Provide the [X, Y] coordinate of the cell's center where the given text is located.  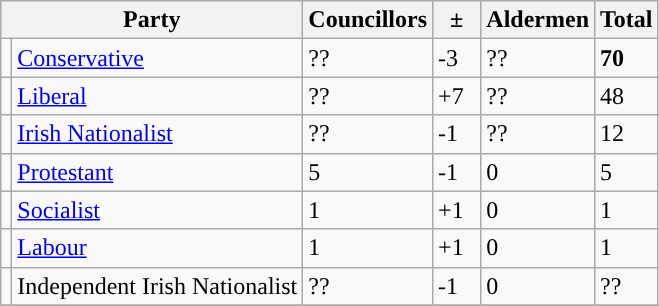
Aldermen [538, 20]
-3 [457, 58]
+7 [457, 96]
70 [627, 58]
Conservative [158, 58]
Irish Nationalist [158, 134]
Protestant [158, 172]
Councillors [368, 20]
Socialist [158, 210]
Labour [158, 248]
± [457, 20]
Party [152, 20]
Total [627, 20]
12 [627, 134]
Liberal [158, 96]
Independent Irish Nationalist [158, 286]
48 [627, 96]
